For the text-containing cell, return its midpoint in (x, y) coordinate format. 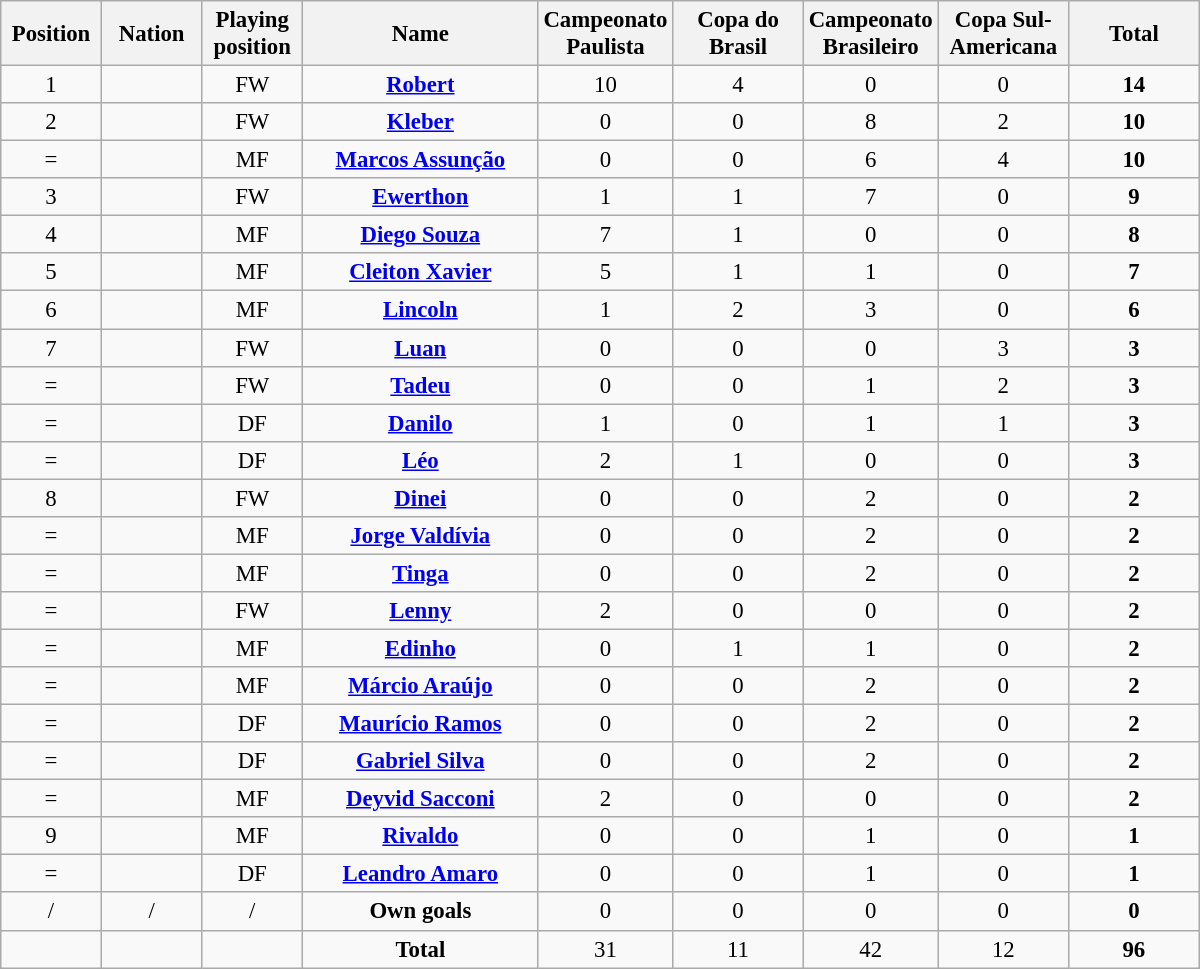
Copa Sul-Americana (1004, 34)
Márcio Araújo (421, 686)
Lenny (421, 611)
Own goals (421, 912)
42 (870, 949)
Lincoln (421, 310)
96 (1134, 949)
Danilo (421, 423)
Jorge Valdívia (421, 536)
Luan (421, 348)
Kleber (421, 122)
Nation (152, 34)
Copa do Brasil (738, 34)
Leandro Amaro (421, 874)
Léo (421, 460)
Gabriel Silva (421, 761)
Dinei (421, 498)
Edinho (421, 648)
11 (738, 949)
Rivaldo (421, 836)
Diego Souza (421, 235)
Playing position (252, 34)
Tinga (421, 573)
Ewerthon (421, 197)
Maurício Ramos (421, 724)
Name (421, 34)
Tadeu (421, 385)
14 (1134, 85)
31 (606, 949)
Robert (421, 85)
Deyvid Sacconi (421, 799)
Campeonato Brasileiro (870, 34)
Position (52, 34)
Campeonato Paulista (606, 34)
Cleiton Xavier (421, 273)
Marcos Assunção (421, 160)
12 (1004, 949)
